Scan for the cell matching the given text and deliver its (x, y) coordinate at center. 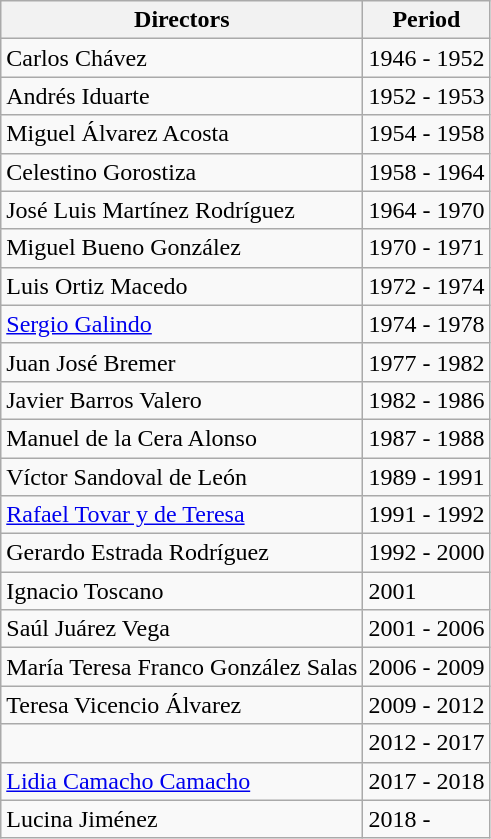
1992 - 2000 (426, 553)
1977 - 1982 (426, 362)
Carlos Chávez (182, 58)
Rafael Tovar y de Teresa (182, 515)
1987 - 1988 (426, 438)
Saúl Juárez Vega (182, 629)
2001 (426, 591)
Javier Barros Valero (182, 400)
2017 - 2018 (426, 781)
2009 - 2012 (426, 705)
Gerardo Estrada Rodríguez (182, 553)
Luis Ortiz Macedo (182, 286)
Miguel Bueno González (182, 248)
Directors (182, 20)
María Teresa Franco González Salas (182, 667)
Lucina Jiménez (182, 819)
2012 - 2017 (426, 743)
2006 - 2009 (426, 667)
Manuel de la Cera Alonso (182, 438)
Víctor Sandoval de León (182, 477)
1989 - 1991 (426, 477)
Andrés Iduarte (182, 96)
Juan José Bremer (182, 362)
Teresa Vicencio Álvarez (182, 705)
Sergio Galindo (182, 324)
1958 - 1964 (426, 172)
1972 - 1974 (426, 286)
2018 - (426, 819)
1982 - 1986 (426, 400)
Period (426, 20)
Miguel Álvarez Acosta (182, 134)
Lidia Camacho Camacho (182, 781)
1964 - 1970 (426, 210)
José Luis Martínez Rodríguez (182, 210)
1952 - 1953 (426, 96)
1991 - 1992 (426, 515)
1970 - 1971 (426, 248)
1974 - 1978 (426, 324)
2001 - 2006 (426, 629)
Ignacio Toscano (182, 591)
1946 - 1952 (426, 58)
Celestino Gorostiza (182, 172)
1954 - 1958 (426, 134)
